Determine the [x, y] coordinate at the center of the cell enclosing the given text.  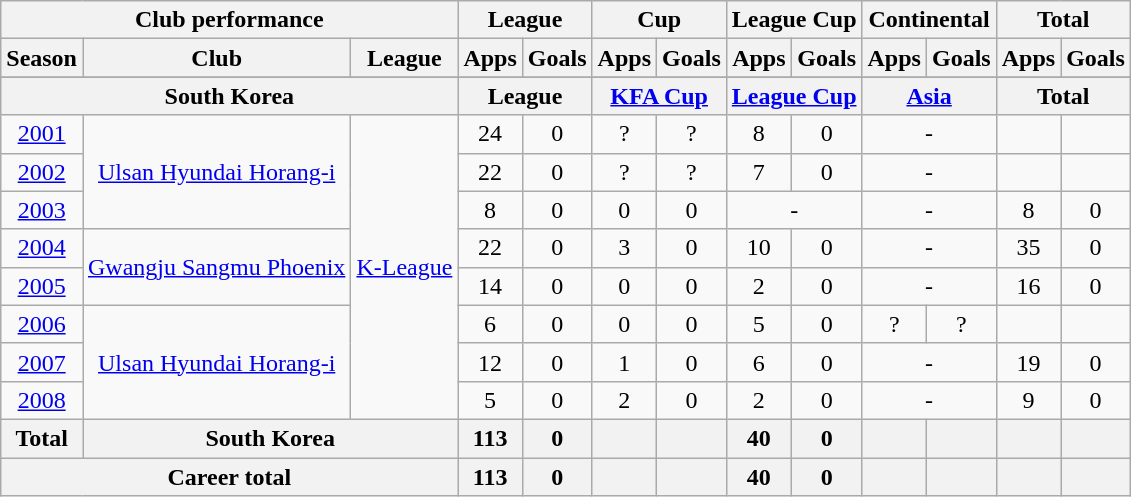
KFA Cup [659, 96]
1 [624, 362]
Asia [929, 96]
2001 [42, 134]
2006 [42, 324]
2005 [42, 286]
24 [490, 134]
2002 [42, 172]
Club performance [230, 20]
12 [490, 362]
9 [1028, 400]
3 [624, 248]
2004 [42, 248]
Career total [230, 477]
Gwangju Sangmu Phoenix [216, 267]
2007 [42, 362]
10 [758, 248]
Continental [929, 20]
19 [1028, 362]
2003 [42, 210]
Club [216, 58]
14 [490, 286]
2008 [42, 400]
Cup [659, 20]
Season [42, 58]
K-League [404, 267]
35 [1028, 248]
7 [758, 172]
16 [1028, 286]
